Output the [x, y] coordinate of the center of the cell containing the given text.  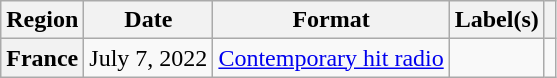
July 7, 2022 [148, 58]
France [42, 58]
Region [42, 20]
Label(s) [496, 20]
Contemporary hit radio [331, 58]
Format [331, 20]
Date [148, 20]
